Pinpoint the cell where the given text exists, returning its (x, y) midpoint coordinate. 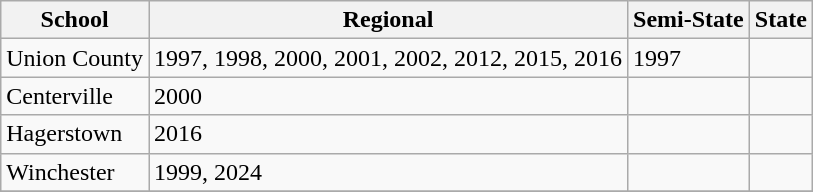
Hagerstown (75, 134)
1997 (689, 58)
1999, 2024 (388, 172)
Centerville (75, 96)
School (75, 20)
2000 (388, 96)
State (780, 20)
Union County (75, 58)
2016 (388, 134)
Regional (388, 20)
Winchester (75, 172)
Semi-State (689, 20)
1997, 1998, 2000, 2001, 2002, 2012, 2015, 2016 (388, 58)
